Capture the cell that displays the provided text and extract its (x, y) central coordinate. 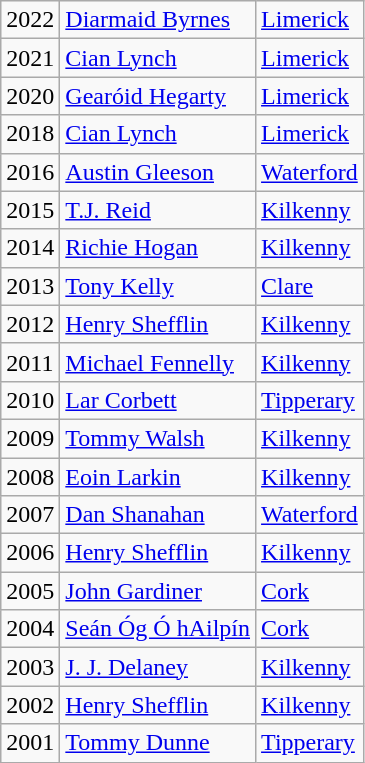
Richie Hogan (158, 248)
Tommy Walsh (158, 438)
Dan Shanahan (158, 515)
2009 (30, 438)
T.J. Reid (158, 210)
2016 (30, 172)
Eoin Larkin (158, 477)
Lar Corbett (158, 400)
2006 (30, 553)
2005 (30, 591)
Gearóid Hegarty (158, 96)
2010 (30, 400)
2001 (30, 743)
Clare (310, 286)
2020 (30, 96)
Diarmaid Byrnes (158, 20)
Michael Fennelly (158, 362)
2021 (30, 58)
Seán Óg Ó hAilpín (158, 629)
2002 (30, 705)
2012 (30, 324)
2007 (30, 515)
2011 (30, 362)
2014 (30, 248)
John Gardiner (158, 591)
2004 (30, 629)
2022 (30, 20)
2013 (30, 286)
J. J. Delaney (158, 667)
2018 (30, 134)
Austin Gleeson (158, 172)
2003 (30, 667)
2015 (30, 210)
Tommy Dunne (158, 743)
2008 (30, 477)
Tony Kelly (158, 286)
